Locate the cell with the specified text and output its (X, Y) center coordinate. 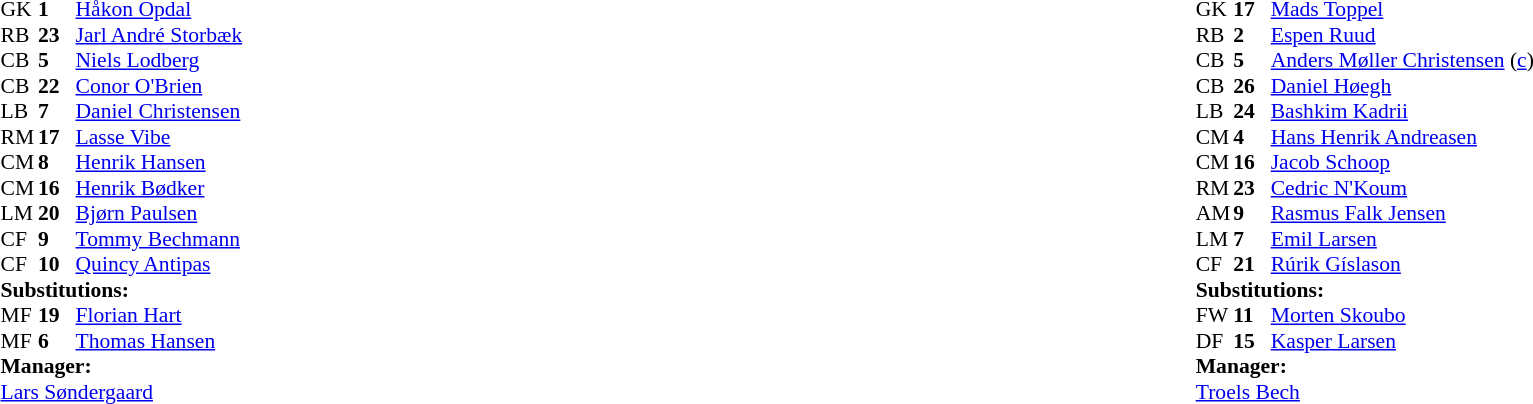
Conor O'Brien (160, 86)
21 (1252, 265)
20 (57, 213)
11 (1252, 315)
Substitutions: (121, 290)
Lasse Vibe (160, 137)
Tommy Bechmann (160, 239)
10 (57, 265)
FW (1215, 315)
Daniel Christensen (160, 111)
Henrik Bødker (160, 188)
AM (1215, 213)
Henrik Hansen (160, 163)
Jarl André Storbæk (160, 35)
Quincy Antipas (160, 265)
Bjørn Paulsen (160, 213)
17 (57, 137)
6 (57, 341)
24 (1252, 111)
8 (57, 163)
22 (57, 86)
15 (1252, 341)
Florian Hart (160, 315)
2 (1252, 35)
19 (57, 315)
4 (1252, 137)
26 (1252, 86)
Manager: (121, 367)
DF (1215, 341)
Thomas Hansen (160, 341)
Niels Lodberg (160, 61)
